Find where the given text appears and provide that cell's center as (x, y) coordinate. 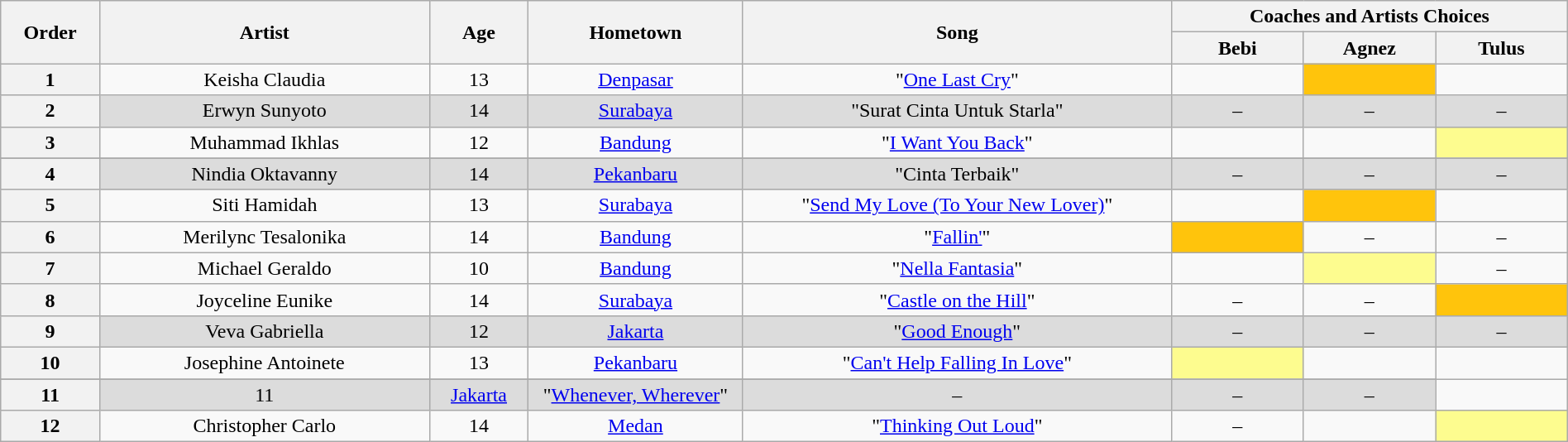
"Whenever, Wherever" (635, 395)
"Cinta Terbaik" (958, 174)
Denpasar (635, 79)
Nindia Oktavanny (265, 174)
Tulus (1502, 48)
Order (50, 32)
4 (50, 174)
"Can't Help Falling In Love" (958, 363)
Song (958, 32)
Michael Geraldo (265, 268)
Artist (265, 32)
Coaches and Artists Choices (1370, 17)
Muhammad Ikhlas (265, 142)
Hometown (635, 32)
9 (50, 331)
Agnez (1370, 48)
"I Want You Back" (958, 142)
Siti Hamidah (265, 205)
"Good Enough" (958, 331)
8 (50, 300)
"Nella Fantasia" (958, 268)
5 (50, 205)
Keisha Claudia (265, 79)
Veva Gabriella (265, 331)
3 (50, 142)
Age (479, 32)
6 (50, 237)
Christopher Carlo (265, 426)
"Thinking Out Loud" (958, 426)
"Send My Love (To Your New Lover)" (958, 205)
"Castle on the Hill" (958, 300)
"One Last Cry" (958, 79)
2 (50, 111)
Bebi (1238, 48)
Erwyn Sunyoto (265, 111)
"Fallin'" (958, 237)
Medan (635, 426)
"Surat Cinta Untuk Starla" (958, 111)
Josephine Antoinete (265, 363)
7 (50, 268)
Joyceline Eunike (265, 300)
Merilync Tesalonika (265, 237)
1 (50, 79)
